Extract the (X, Y) coordinate from the center of the cell holding the provided text.  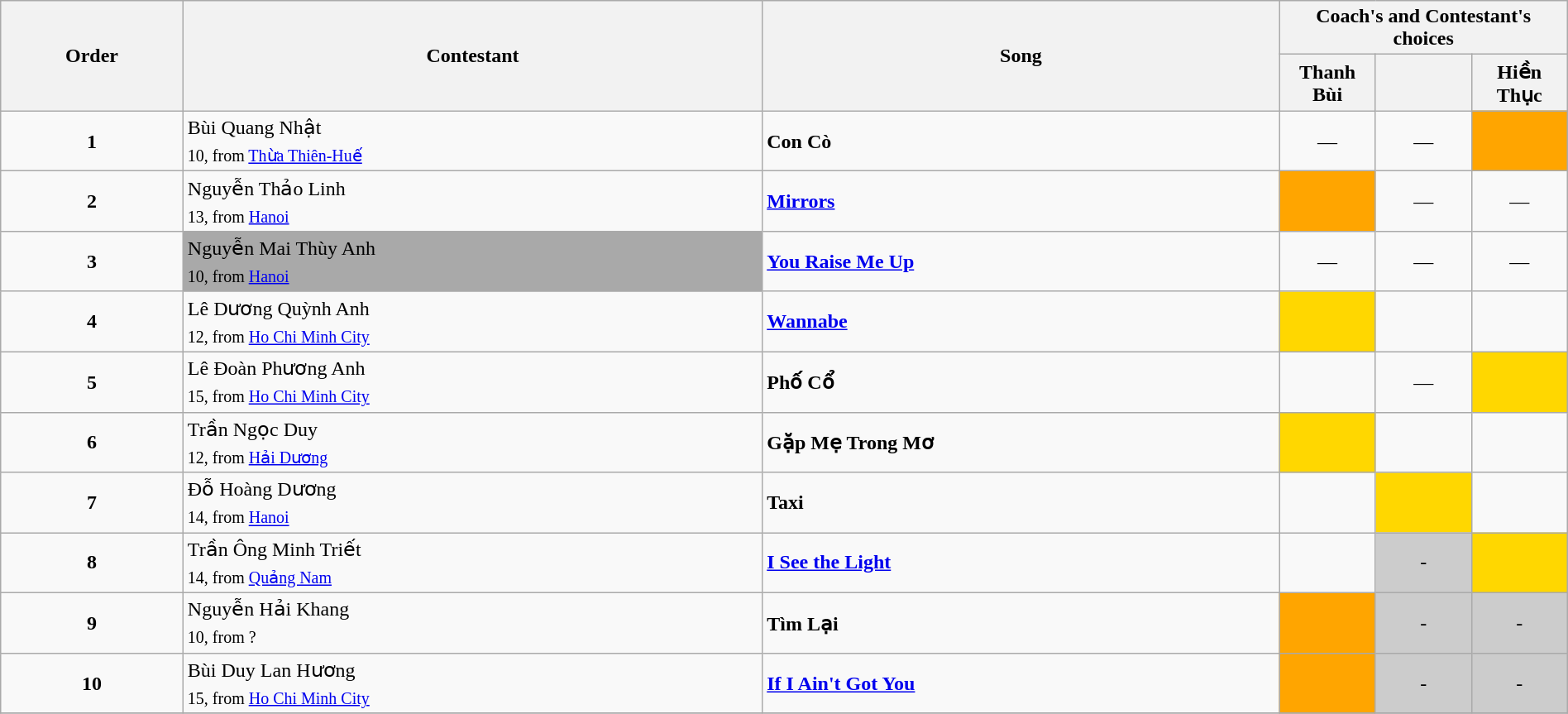
5 (93, 382)
Coach's and Contestant's choices (1423, 28)
1 (93, 141)
8 (93, 563)
Đỗ Hoàng Dương14, from Hanoi (472, 503)
3 (93, 261)
Gặp Mẹ Trong Mơ (1021, 442)
You Raise Me Up (1021, 261)
I See the Light (1021, 563)
9 (93, 624)
Bùi Duy Lan Hương15, from Ho Chi Minh City (472, 683)
2 (93, 202)
Wannabe (1021, 321)
Thanh Bùi (1327, 83)
Lê Dương Quỳnh Anh12, from Ho Chi Minh City (472, 321)
Contestant (472, 56)
Con Cò (1021, 141)
6 (93, 442)
Trần Ngọc Duy12, from Hải Dương (472, 442)
Bùi Quang Nhật10, from Thừa Thiên-Huế (472, 141)
Tìm Lại (1021, 624)
Hiền Thục (1519, 83)
Trần Ông Minh Triết14, from Quảng Nam (472, 563)
Nguyễn Hải Khang10, from ? (472, 624)
Song (1021, 56)
Mirrors (1021, 202)
Nguyễn Mai Thùy Anh10, from Hanoi (472, 261)
4 (93, 321)
Phố Cổ (1021, 382)
10 (93, 683)
If I Ain't Got You (1021, 683)
Order (93, 56)
7 (93, 503)
Nguyễn Thảo Linh13, from Hanoi (472, 202)
Lê Đoàn Phương Anh15, from Ho Chi Minh City (472, 382)
Taxi (1021, 503)
